Output the (X, Y) coordinate of the center of the cell containing the given text.  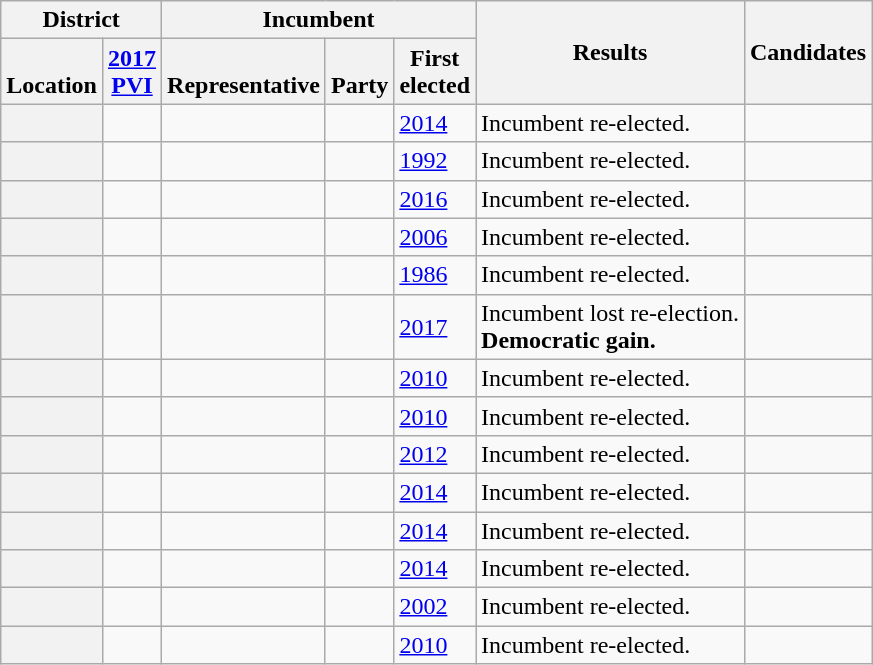
1992 (435, 161)
1986 (435, 275)
2002 (435, 607)
2006 (435, 237)
Results (610, 52)
2016 (435, 199)
Representative (244, 72)
Candidates (808, 52)
Party (359, 72)
2017PVI (132, 72)
2012 (435, 454)
2017 (435, 326)
Incumbent (319, 20)
Firstelected (435, 72)
Incumbent lost re-election.Democratic gain. (610, 326)
District (82, 20)
Location (52, 72)
